Locate the cell with the specified text and output its [X, Y] center coordinate. 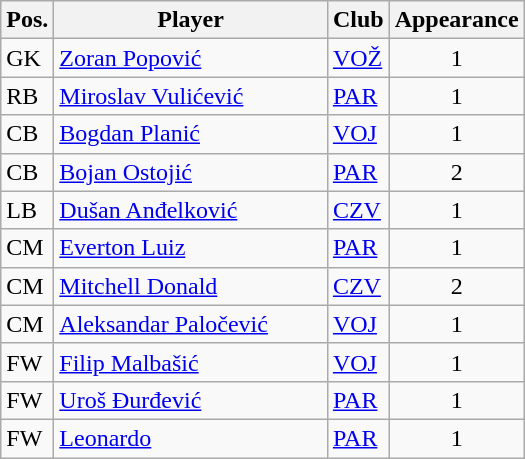
Bojan Ostojić [191, 172]
VOŽ [358, 58]
Everton Luiz [191, 248]
RB [28, 96]
Pos. [28, 20]
Filip Malbašić [191, 362]
Bogdan Planić [191, 134]
LB [28, 210]
Club [358, 20]
Leonardo [191, 438]
Uroš Đurđević [191, 400]
Aleksandar Paločević [191, 324]
Appearance [456, 20]
Mitchell Donald [191, 286]
Dušan Anđelković [191, 210]
GK [28, 58]
Zoran Popović [191, 58]
Miroslav Vulićević [191, 96]
Player [191, 20]
